For the text-containing cell, return its midpoint in [X, Y] coordinate format. 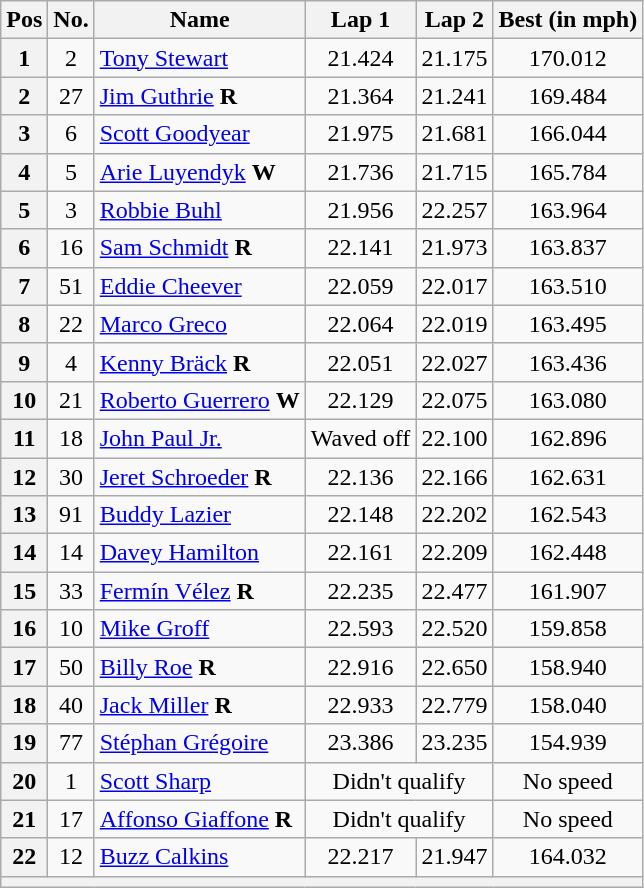
51 [71, 286]
22.100 [454, 438]
77 [71, 743]
Billy Roe R [200, 667]
21.736 [360, 172]
22.257 [454, 210]
Jim Guthrie R [200, 96]
Sam Schmidt R [200, 248]
Roberto Guerrero W [200, 400]
Name [200, 20]
154.939 [568, 743]
162.631 [568, 477]
22.059 [360, 286]
162.896 [568, 438]
22.779 [454, 705]
169.484 [568, 96]
Stéphan Grégoire [200, 743]
22.477 [454, 591]
27 [71, 96]
22.161 [360, 553]
166.044 [568, 134]
Affonso Giaffone R [200, 819]
22.019 [454, 324]
21.715 [454, 172]
163.510 [568, 286]
22.129 [360, 400]
Jack Miller R [200, 705]
22.209 [454, 553]
163.837 [568, 248]
40 [71, 705]
21.973 [454, 248]
161.907 [568, 591]
22.064 [360, 324]
163.436 [568, 362]
21.241 [454, 96]
22.136 [360, 477]
21.424 [360, 58]
Buddy Lazier [200, 515]
15 [24, 591]
21.975 [360, 134]
158.040 [568, 705]
163.080 [568, 400]
13 [24, 515]
22.650 [454, 667]
22.051 [360, 362]
170.012 [568, 58]
158.940 [568, 667]
Marco Greco [200, 324]
159.858 [568, 629]
Lap 2 [454, 20]
22.166 [454, 477]
Best (in mph) [568, 20]
No. [71, 20]
Robbie Buhl [200, 210]
30 [71, 477]
21.956 [360, 210]
Davey Hamilton [200, 553]
22.141 [360, 248]
22.148 [360, 515]
Fermín Vélez R [200, 591]
Waved off [360, 438]
Pos [24, 20]
33 [71, 591]
9 [24, 362]
163.495 [568, 324]
11 [24, 438]
21.947 [454, 857]
Lap 1 [360, 20]
22.235 [360, 591]
Eddie Cheever [200, 286]
21.364 [360, 96]
22.593 [360, 629]
91 [71, 515]
22.933 [360, 705]
23.235 [454, 743]
21.175 [454, 58]
162.543 [568, 515]
Scott Goodyear [200, 134]
22.916 [360, 667]
Jeret Schroeder R [200, 477]
162.448 [568, 553]
22.217 [360, 857]
8 [24, 324]
164.032 [568, 857]
19 [24, 743]
Scott Sharp [200, 781]
21.681 [454, 134]
163.964 [568, 210]
Kenny Bräck R [200, 362]
Arie Luyendyk W [200, 172]
165.784 [568, 172]
22.075 [454, 400]
22.017 [454, 286]
50 [71, 667]
22.202 [454, 515]
23.386 [360, 743]
John Paul Jr. [200, 438]
Mike Groff [200, 629]
Tony Stewart [200, 58]
20 [24, 781]
Buzz Calkins [200, 857]
22.520 [454, 629]
7 [24, 286]
22.027 [454, 362]
